Output the (X, Y) coordinate of the center of the cell containing the given text.  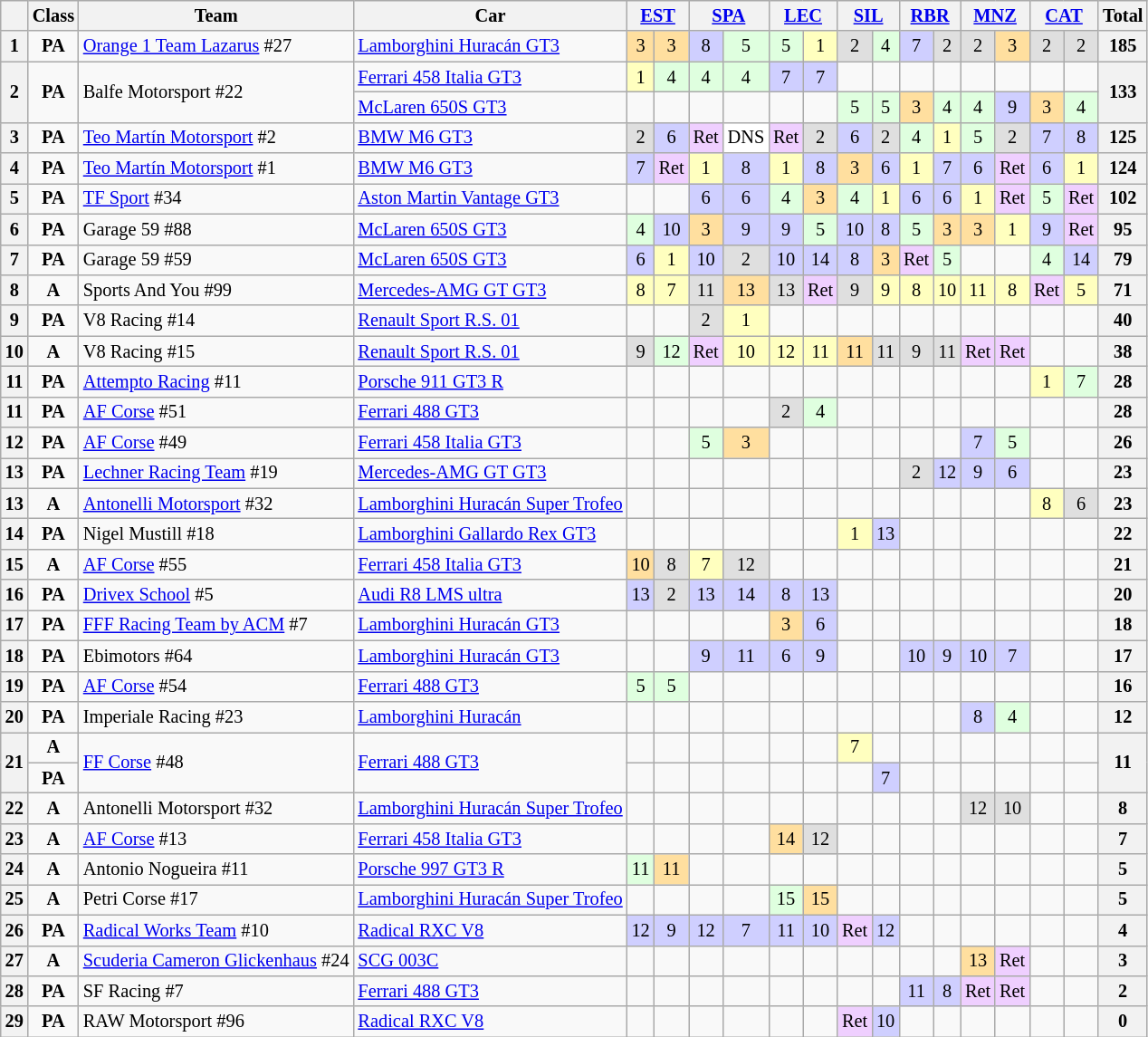
Garage 59 #88 (216, 229)
V8 Racing #15 (216, 351)
38 (1123, 351)
25 (14, 899)
Aston Martin Vantage GT3 (490, 198)
Garage 59 #59 (216, 260)
Lamborghini Huracán (490, 716)
40 (1123, 321)
Total (1123, 15)
19 (14, 687)
AF Corse #51 (216, 412)
Lamborghini Gallardo Rex GT3 (490, 533)
125 (1123, 138)
DNS (746, 138)
FFF Racing Team by ACM #7 (216, 625)
CAT (1064, 15)
LEC (803, 15)
EST (658, 15)
Nigel Mustill #18 (216, 533)
Class (53, 15)
Antonio Nogueira #11 (216, 869)
79 (1123, 260)
Ebimotors #64 (216, 656)
SCG 003C (490, 961)
Imperiale Racing #23 (216, 716)
AF Corse #13 (216, 839)
Orange 1 Team Lazarus #27 (216, 46)
124 (1123, 168)
Drivex School #5 (216, 595)
SIL (868, 15)
RBR (930, 15)
Teo Martín Motorsport #2 (216, 138)
29 (14, 1022)
Balfe Motorsport #22 (216, 92)
Lechner Racing Team #19 (216, 473)
SF Racing #7 (216, 991)
133 (1123, 92)
Scuderia Cameron Glickenhaus #24 (216, 961)
AF Corse #55 (216, 564)
Attempto Racing #11 (216, 381)
V8 Racing #14 (216, 321)
95 (1123, 229)
Radical Works Team #10 (216, 930)
Porsche 911 GT3 R (490, 381)
0 (1123, 1022)
MNZ (995, 15)
RAW Motorsport #96 (216, 1022)
27 (14, 961)
TF Sport #34 (216, 198)
Petri Corse #17 (216, 899)
FF Corse #48 (216, 763)
Sports And You #99 (216, 290)
Team (216, 15)
102 (1123, 198)
AF Corse #49 (216, 443)
Audi R8 LMS ultra (490, 595)
AF Corse #54 (216, 687)
Car (490, 15)
SPA (729, 15)
Teo Martín Motorsport #1 (216, 168)
185 (1123, 46)
24 (14, 869)
71 (1123, 290)
Porsche 997 GT3 R (490, 869)
